For the text-containing cell, return its midpoint in (x, y) coordinate format. 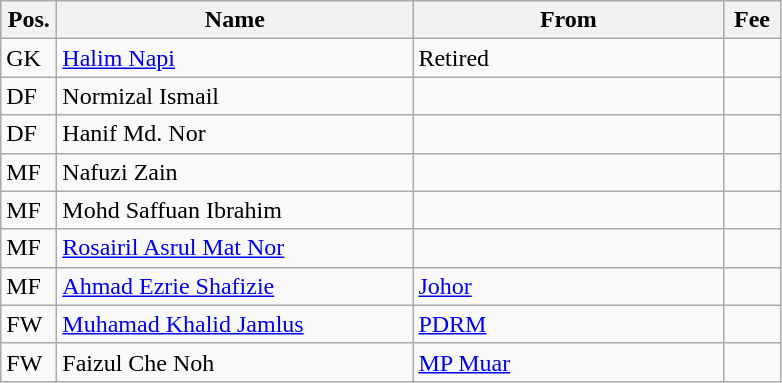
Pos. (29, 20)
Fee (752, 20)
GK (29, 58)
Ahmad Ezrie Shafizie (235, 286)
MP Muar (568, 362)
Name (235, 20)
From (568, 20)
Rosairil Asrul Mat Nor (235, 248)
Normizal Ismail (235, 96)
Muhamad Khalid Jamlus (235, 324)
PDRM (568, 324)
Johor (568, 286)
Hanif Md. Nor (235, 134)
Mohd Saffuan Ibrahim (235, 210)
Faizul Che Noh (235, 362)
Halim Napi (235, 58)
Nafuzi Zain (235, 172)
Retired (568, 58)
